Provide the (X, Y) coordinate of the cell's center where the given text is located.  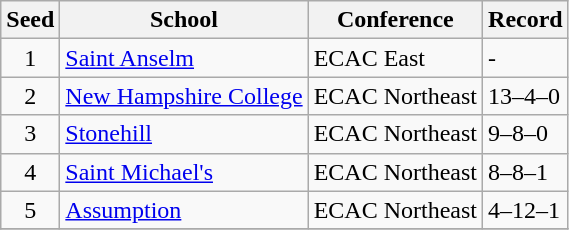
School (184, 20)
3 (30, 134)
Stonehill (184, 134)
5 (30, 210)
New Hampshire College (184, 96)
8–8–1 (526, 172)
Assumption (184, 210)
- (526, 58)
13–4–0 (526, 96)
4–12–1 (526, 210)
4 (30, 172)
Saint Michael's (184, 172)
Conference (395, 20)
1 (30, 58)
2 (30, 96)
9–8–0 (526, 134)
Record (526, 20)
Seed (30, 20)
Saint Anselm (184, 58)
ECAC East (395, 58)
